Return (x, y) of the center of cell containing provided text 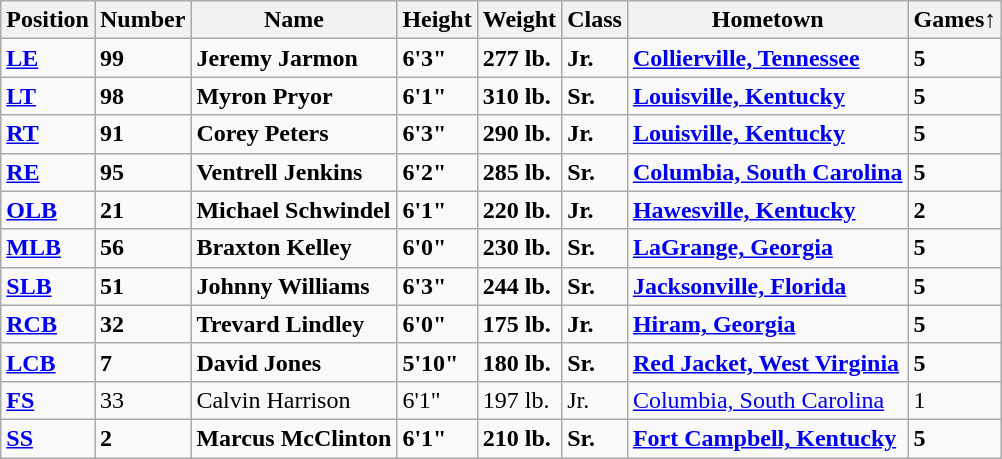
230 lb. (519, 248)
RT (48, 134)
1 (955, 400)
277 lb. (519, 58)
Collierville, Tennessee (768, 58)
56 (142, 248)
Trevard Lindley (294, 324)
OLB (48, 210)
LT (48, 96)
21 (142, 210)
180 lb. (519, 362)
Braxton Kelley (294, 248)
Marcus McClinton (294, 438)
FS (48, 400)
Red Jacket, West Virginia (768, 362)
RCB (48, 324)
7 (142, 362)
32 (142, 324)
Michael Schwindel (294, 210)
6'2" (437, 172)
MLB (48, 248)
197 lb. (519, 400)
5'10" (437, 362)
51 (142, 286)
285 lb. (519, 172)
Hometown (768, 20)
Class (595, 20)
290 lb. (519, 134)
Johnny Williams (294, 286)
Hawesville, Kentucky (768, 210)
Myron Pryor (294, 96)
33 (142, 400)
LaGrange, Georgia (768, 248)
Number (142, 20)
310 lb. (519, 96)
LE (48, 58)
Hiram, Georgia (768, 324)
Corey Peters (294, 134)
LCB (48, 362)
SLB (48, 286)
Weight (519, 20)
175 lb. (519, 324)
Calvin Harrison (294, 400)
Jeremy Jarmon (294, 58)
210 lb. (519, 438)
Name (294, 20)
RE (48, 172)
244 lb. (519, 286)
Jacksonville, Florida (768, 286)
Ventrell Jenkins (294, 172)
Games↑ (955, 20)
Position (48, 20)
David Jones (294, 362)
220 lb. (519, 210)
95 (142, 172)
SS (48, 438)
Height (437, 20)
99 (142, 58)
91 (142, 134)
Fort Campbell, Kentucky (768, 438)
98 (142, 96)
